Determine the (x, y) coordinate at the center of the cell enclosing the given text.  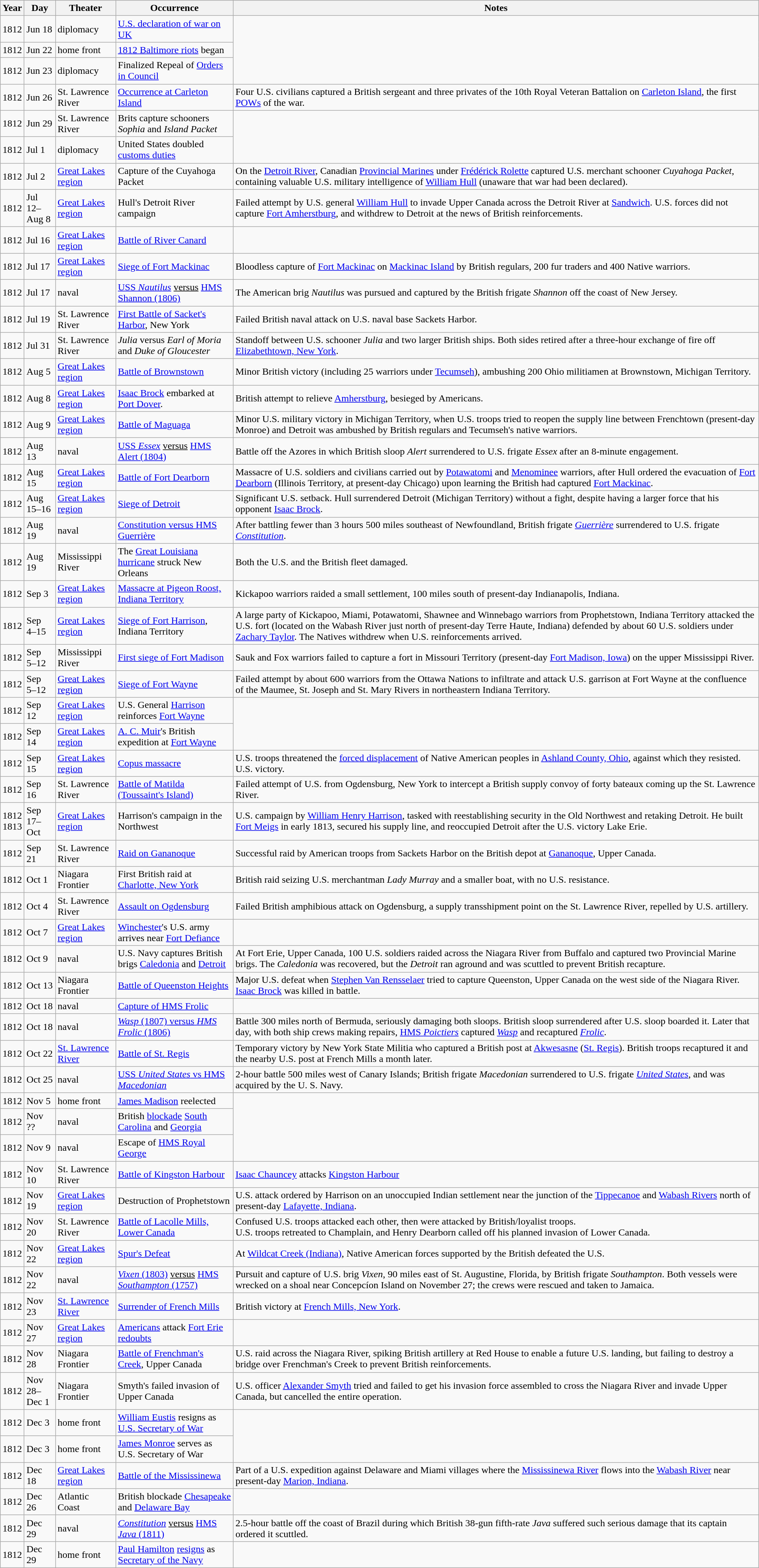
British victory at French Mills, New York. (496, 1306)
Nov 28 (40, 1359)
Both the U.S. and the British fleet damaged. (496, 562)
Battle of Queenston Heights (174, 985)
Successful raid by American troops from Sackets Harbor on the British depot at Gananoque, Upper Canada. (496, 853)
Failed British naval attack on U.S. naval base Sackets Harbor. (496, 319)
British blockade South Carolina and Georgia (174, 1122)
Year (12, 8)
Sep 17–Oct (40, 822)
Jul 2 (40, 176)
Battle of Lacolle Mills, Lower Canada (174, 1227)
First siege of Fort Madison (174, 658)
Isaac Chauncey attacks Kingston Harbour (496, 1174)
Sep 15 (40, 763)
Constitution versus HMS Java (1811) (174, 1528)
U.S. General Harrison reinforces Fort Wayne (174, 710)
Battle of Brownstown (174, 372)
Oct 13 (40, 985)
Day (40, 8)
Sep 21 (40, 853)
Harrison's campaign in the Northwest (174, 822)
Jun 26 (40, 97)
USS Nautilus versus HMS Shannon (1806) (174, 293)
First Battle of Sacket's Harbor, New York (174, 319)
The American brig Nautilus was pursued and captured by the British frigate Shannon off the coast of New Jersey. (496, 293)
USS United States vs HMS Macedonian (174, 1079)
Jun 29 (40, 123)
Nov 19 (40, 1201)
Dec 18 (40, 1475)
United States doubled customs duties (174, 150)
Jul 1 (40, 150)
A. C. Muir's British expedition at Fort Wayne (174, 736)
Jul 12–Aug 8 (40, 208)
Spur's Defeat (174, 1254)
Battle of Matilda (Toussaint's Island) (174, 790)
Failed British amphibious attack on Ogdensburg, a supply transshipment point on the St. Lawrence River, repelled by U.S. artillery. (496, 906)
U.S. declaration of war on UK (174, 29)
U.S. troops threatened the forced displacement of Native American peoples in Ashland County, Ohio, against which they resisted. U.S. victory. (496, 763)
Nov 27 (40, 1332)
Battle of St. Regis (174, 1053)
Smyth's failed invasion of Upper Canada (174, 1391)
Finalized Repeal of Orders in Council (174, 71)
William Eustis resigns as U.S. Secretary of War (174, 1422)
Constitution versus HMS Guerrière (174, 530)
Occurrence (174, 8)
Oct 9 (40, 959)
USS Essex versus HMS Alert (1804) (174, 451)
Aug 5 (40, 372)
1812 Baltimore riots began (174, 50)
Dec 26 (40, 1502)
Nov 23 (40, 1306)
Jun 18 (40, 29)
Battle of Frenchman's Creek, Upper Canada (174, 1359)
Destruction of Prophetstown (174, 1201)
Assault on Ogdensburg (174, 906)
Julia versus Earl of Moria and Duke of Gloucester (174, 345)
Paul Hamilton resigns as Secretary of the Navy (174, 1555)
Siege of Fort Wayne (174, 684)
Jun 23 (40, 71)
18121813 (12, 822)
Aug 9 (40, 425)
Nov ?? (40, 1122)
Battle of Kingston Harbour (174, 1174)
Kickapoo warriors raided a small settlement, 100 miles south of present-day Indianapolis, Indiana. (496, 594)
Winchester's U.S. army arrives near Fort Defiance (174, 933)
Battle of Maguaga (174, 425)
Sep 12 (40, 710)
Failed attempt of U.S. from Ogdensburg, New York to intercept a British supply convoy of forty bateaux coming up the St. Lawrence River. (496, 790)
Sep 3 (40, 594)
British attempt to relieve Amherstburg, besieged by Americans. (496, 398)
Atlantic Coast (86, 1502)
After battling fewer than 3 hours 500 miles southeast of Newfoundland, British frigate Guerrière surrendered to U.S. frigate Constitution. (496, 530)
The Great Louisiana hurricane struck New Orleans (174, 562)
Occurrence at Carleton Island (174, 97)
Battle off the Azores in which British sloop Alert surrendered to U.S. frigate Essex after an 8-minute engagement. (496, 451)
Capture of the Cuyahoga Packet (174, 176)
Nov 20 (40, 1227)
Oct 1 (40, 880)
Theater (86, 8)
Four U.S. civilians captured a British sergeant and three privates of the 10th Royal Veteran Battalion on Carleton Island, the first POWs of the war. (496, 97)
Massacre at Pigeon Roost, Indiana Territory (174, 594)
Minor British victory (including 25 warriors under Tecumseh), ambushing 200 Ohio militiamen at Brownstown, Michigan Territory. (496, 372)
Jul 19 (40, 319)
Surrender of French Mills (174, 1306)
Nov 28–Dec 1 (40, 1391)
Raid on Gananoque (174, 853)
British blockade Chesapeake and Delaware Bay (174, 1502)
Siege of Fort Mackinac (174, 266)
Battle of the Mississinewa (174, 1475)
Jul 16 (40, 240)
Battle of River Canard (174, 240)
Capture of HMS Frolic (174, 1006)
Escape of HMS Royal George (174, 1148)
Aug 8 (40, 398)
Sauk and Fox warriors failed to capture a fort in Missouri Territory (present-day Fort Madison, Iowa) on the upper Mississippi River. (496, 658)
James Madison reelected (174, 1100)
Sep 14 (40, 736)
Siege of Detroit (174, 504)
Nov 9 (40, 1148)
Isaac Brock embarked at Port Dover. (174, 398)
Vixen (1803) versus HMS Southampton (1757) (174, 1280)
At Wildcat Creek (Indiana), Native American forces supported by the British defeated the U.S. (496, 1254)
Brits capture schooners Sophia and Island Packet (174, 123)
Wasp (1807) versus HMS Frolic (1806) (174, 1027)
Jul 31 (40, 345)
Bloodless capture of Fort Mackinac on Mackinac Island by British regulars, 200 fur traders and 400 Native warriors. (496, 266)
James Monroe serves as U.S. Secretary of War (174, 1449)
Nov 10 (40, 1174)
Aug 15 (40, 478)
Aug 13 (40, 451)
Americans attack Fort Erie redoubts (174, 1332)
Aug 15–16 (40, 504)
Siege of Fort Harrison, Indiana Territory (174, 626)
Notes (496, 8)
Sep 16 (40, 790)
Battle of Fort Dearborn (174, 478)
Oct 25 (40, 1079)
Oct 22 (40, 1053)
Nov 5 (40, 1100)
First British raid at Charlotte, New York (174, 880)
Significant U.S. setback. Hull surrendered Detroit (Michigan Territory) without a fight, despite having a larger force that his opponent Isaac Brock. (496, 504)
Copus massacre (174, 763)
Jun 22 (40, 50)
U.S. Navy captures British brigs Caledonia and Detroit (174, 959)
Hull's Detroit River campaign (174, 208)
Oct 7 (40, 933)
Oct 4 (40, 906)
Sep 4–15 (40, 626)
British raid seizing U.S. merchantman Lady Murray and a smaller boat, with no U.S. resistance. (496, 880)
